Provide the [x, y] coordinate of the cell's center where the given text is located.  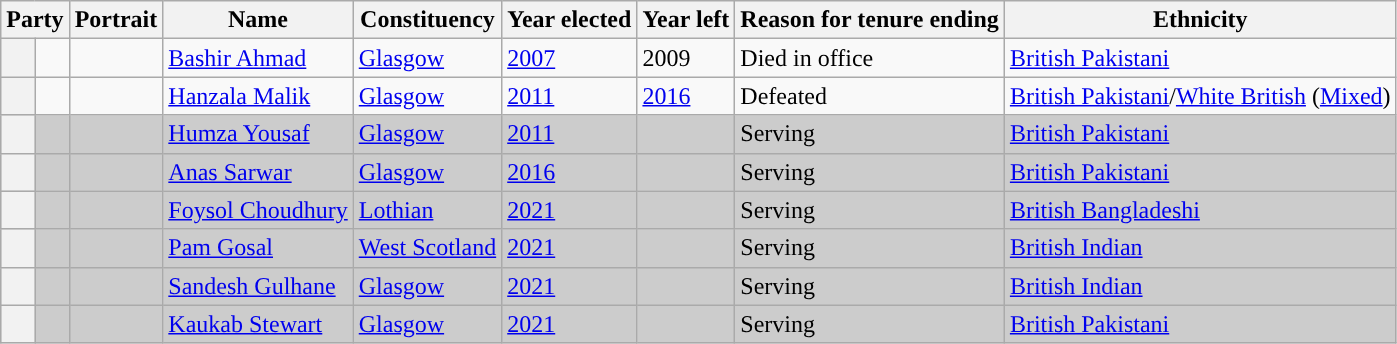
Portrait [116, 20]
British Bangladeshi [1200, 210]
2007 [570, 58]
Died in office [870, 58]
Party [35, 20]
Ethnicity [1200, 20]
2009 [686, 58]
Anas Sarwar [258, 172]
Name [258, 20]
Bashir Ahmad [258, 58]
Defeated [870, 96]
Sandesh Gulhane [258, 286]
Kaukab Stewart [258, 324]
Reason for tenure ending [870, 20]
British Pakistani/White British (Mixed) [1200, 96]
Year elected [570, 20]
Humza Yousaf [258, 134]
West Scotland [427, 248]
Year left [686, 20]
Lothian [427, 210]
Hanzala Malik [258, 96]
Foysol Choudhury [258, 210]
Pam Gosal [258, 248]
Constituency [427, 20]
